Locate the cell with the specified text and output its (X, Y) center coordinate. 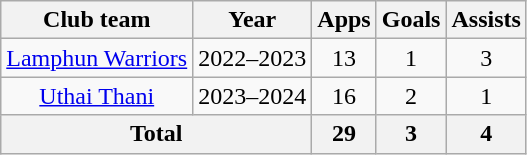
Apps (344, 20)
Uthai Thani (97, 96)
Goals (411, 20)
2 (411, 96)
Assists (486, 20)
13 (344, 58)
Total (156, 134)
Club team (97, 20)
4 (486, 134)
2023–2024 (252, 96)
16 (344, 96)
2022–2023 (252, 58)
Lamphun Warriors (97, 58)
29 (344, 134)
Year (252, 20)
